From the cell containing the given text, extract its center point as [x, y] coordinate. 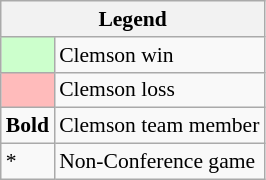
Clemson loss [159, 90]
Non-Conference game [159, 162]
* [28, 162]
Clemson team member [159, 126]
Bold [28, 126]
Legend [133, 19]
Clemson win [159, 55]
